Pinpoint the cell where the given text exists, returning its (x, y) midpoint coordinate. 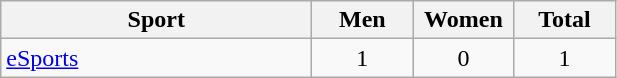
Total (564, 20)
0 (464, 58)
Men (362, 20)
eSports (156, 58)
Sport (156, 20)
Women (464, 20)
